Extract the (x, y) coordinate from the center of the cell holding the provided text.  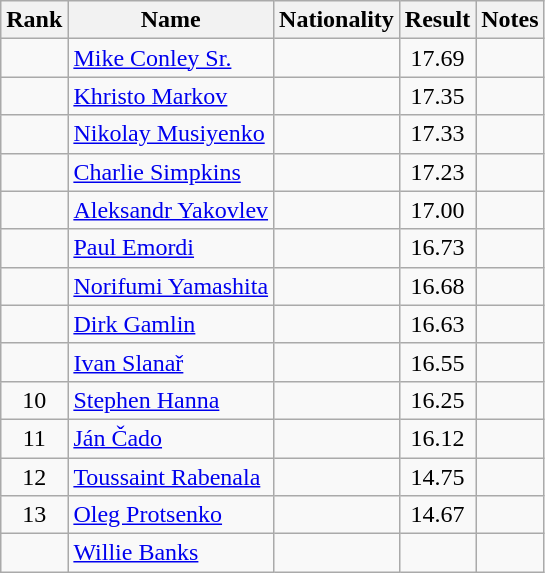
10 (34, 400)
11 (34, 438)
17.00 (437, 210)
16.55 (437, 362)
Charlie Simpkins (171, 172)
Result (437, 20)
Paul Emordi (171, 248)
17.33 (437, 134)
Nationality (337, 20)
17.69 (437, 58)
17.23 (437, 172)
12 (34, 477)
16.25 (437, 400)
Mike Conley Sr. (171, 58)
Oleg Protsenko (171, 515)
13 (34, 515)
Notes (510, 20)
14.75 (437, 477)
16.73 (437, 248)
Dirk Gamlin (171, 324)
Khristo Markov (171, 96)
14.67 (437, 515)
Stephen Hanna (171, 400)
16.68 (437, 286)
17.35 (437, 96)
Norifumi Yamashita (171, 286)
Nikolay Musiyenko (171, 134)
Name (171, 20)
Rank (34, 20)
16.63 (437, 324)
16.12 (437, 438)
Ján Čado (171, 438)
Toussaint Rabenala (171, 477)
Willie Banks (171, 553)
Ivan Slanař (171, 362)
Aleksandr Yakovlev (171, 210)
